From the cell containing the given text, extract its center point as [X, Y] coordinate. 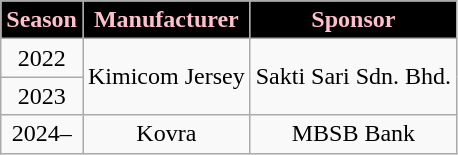
2022 [42, 58]
Sponsor [353, 20]
Kovra [166, 134]
2024– [42, 134]
2023 [42, 96]
Sakti Sari Sdn. Bhd. [353, 77]
Manufacturer [166, 20]
MBSB Bank [353, 134]
Kimicom Jersey [166, 77]
Season [42, 20]
